Output the (X, Y) coordinate of the center of the cell containing the given text.  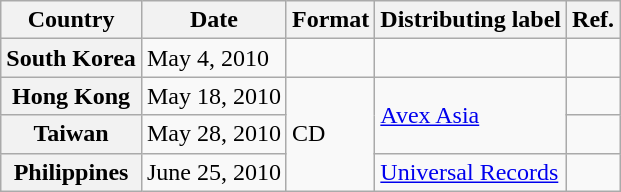
Format (330, 20)
Hong Kong (72, 96)
May 28, 2010 (214, 134)
May 4, 2010 (214, 58)
Country (72, 20)
May 18, 2010 (214, 96)
Distributing label (471, 20)
Philippines (72, 172)
Taiwan (72, 134)
June 25, 2010 (214, 172)
Universal Records (471, 172)
Ref. (594, 20)
CD (330, 134)
South Korea (72, 58)
Avex Asia (471, 115)
Date (214, 20)
